Capture the cell that displays the provided text and extract its [X, Y] central coordinate. 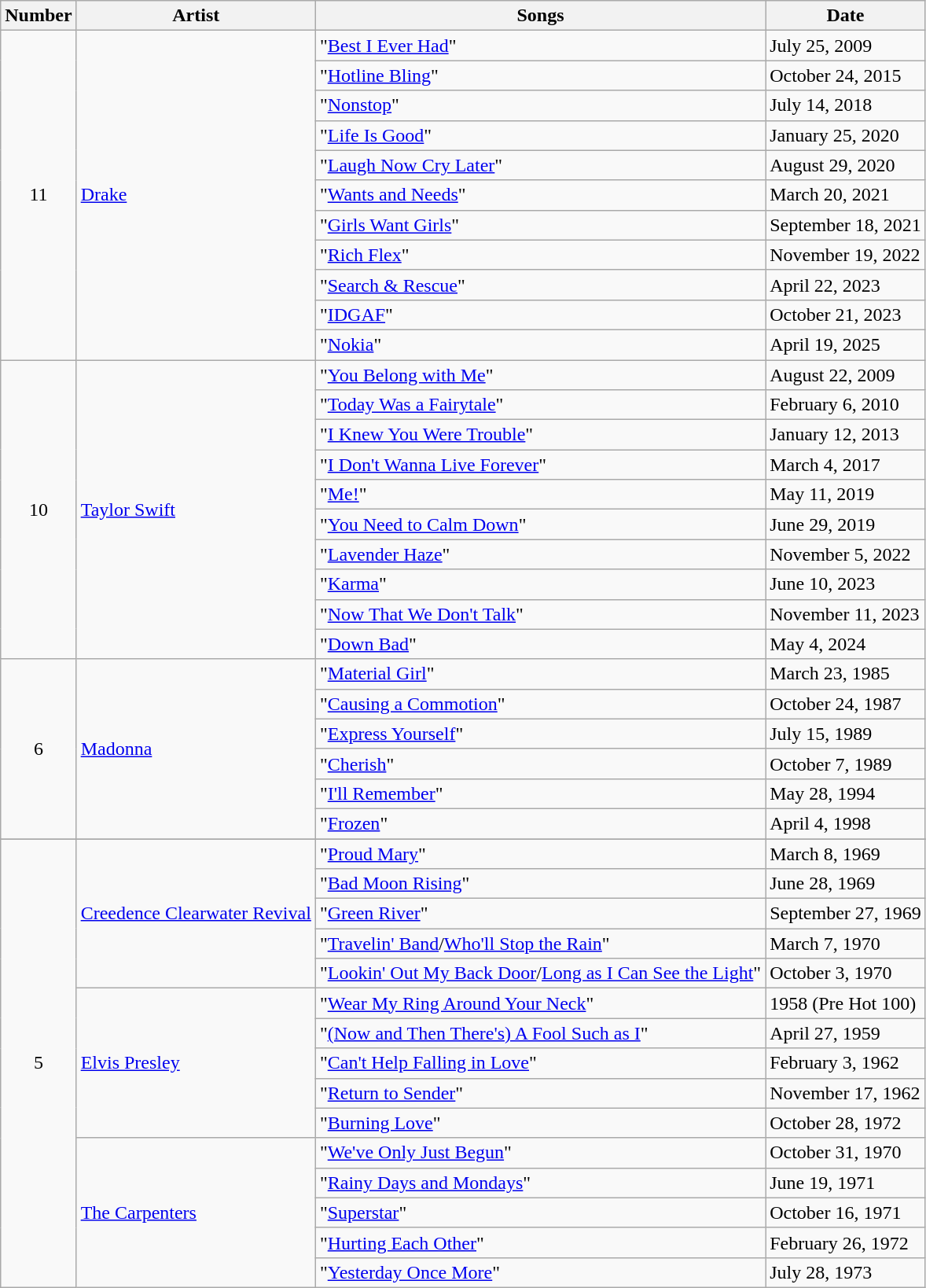
"Bad Moon Rising" [540, 884]
October 31, 1970 [846, 1153]
"Burning Love" [540, 1123]
"You Need to Calm Down" [540, 524]
June 29, 2019 [846, 524]
May 28, 1994 [846, 793]
June 28, 1969 [846, 884]
March 23, 1985 [846, 674]
July 25, 2009 [846, 46]
Taylor Swift [196, 510]
November 17, 1962 [846, 1093]
"Nokia" [540, 344]
March 20, 2021 [846, 195]
"Can't Help Falling in Love" [540, 1063]
April 4, 1998 [846, 823]
"Rich Flex" [540, 255]
11 [39, 195]
June 10, 2023 [846, 584]
"Nonstop" [540, 105]
"Hurting Each Other" [540, 1242]
"You Belong with Me" [540, 375]
"(Now and Then There's) A Fool Such as I" [540, 1033]
"I'll Remember" [540, 793]
"Life Is Good" [540, 135]
6 [39, 749]
"I Don't Wanna Live Forever" [540, 465]
"Return to Sender" [540, 1093]
Creedence Clearwater Revival [196, 913]
Artist [196, 16]
March 7, 1970 [846, 944]
October 21, 2023 [846, 315]
"Frozen" [540, 823]
10 [39, 510]
1958 (Pre Hot 100) [846, 1003]
"Express Yourself" [540, 734]
"Wear My Ring Around Your Neck" [540, 1003]
Date [846, 16]
"Girls Want Girls" [540, 225]
September 18, 2021 [846, 225]
March 8, 1969 [846, 853]
July 15, 1989 [846, 734]
"Lookin' Out My Back Door/Long as I Can See the Light" [540, 973]
October 24, 1987 [846, 704]
November 11, 2023 [846, 614]
Songs [540, 16]
Elvis Presley [196, 1063]
January 12, 2013 [846, 435]
October 7, 1989 [846, 764]
February 6, 2010 [846, 405]
"Cherish" [540, 764]
April 22, 2023 [846, 285]
August 29, 2020 [846, 165]
May 11, 2019 [846, 495]
The Carpenters [196, 1213]
"Yesterday Once More" [540, 1272]
January 25, 2020 [846, 135]
February 3, 1962 [846, 1063]
April 27, 1959 [846, 1033]
October 3, 1970 [846, 973]
"Me!" [540, 495]
"Today Was a Fairytale" [540, 405]
June 19, 1971 [846, 1183]
July 14, 2018 [846, 105]
"Wants and Needs" [540, 195]
November 5, 2022 [846, 554]
Madonna [196, 749]
"Travelin' Band/Who'll Stop the Rain" [540, 944]
February 26, 1972 [846, 1242]
September 27, 1969 [846, 914]
"Best I Ever Had" [540, 46]
August 22, 2009 [846, 375]
"I Knew You Were Trouble" [540, 435]
"Lavender Haze" [540, 554]
"Superstar" [540, 1213]
October 24, 2015 [846, 75]
May 4, 2024 [846, 644]
"Green River" [540, 914]
"Down Bad" [540, 644]
Number [39, 16]
Drake [196, 195]
November 19, 2022 [846, 255]
"Proud Mary" [540, 853]
"We've Only Just Begun" [540, 1153]
October 16, 1971 [846, 1213]
March 4, 2017 [846, 465]
April 19, 2025 [846, 344]
"Material Girl" [540, 674]
July 28, 1973 [846, 1272]
"Hotline Bling" [540, 75]
"Causing a Commotion" [540, 704]
"Now That We Don't Talk" [540, 614]
"Search & Rescue" [540, 285]
"Laugh Now Cry Later" [540, 165]
5 [39, 1063]
"Karma" [540, 584]
"IDGAF" [540, 315]
"Rainy Days and Mondays" [540, 1183]
October 28, 1972 [846, 1123]
